Extract the (X, Y) coordinate from the center of the cell holding the provided text.  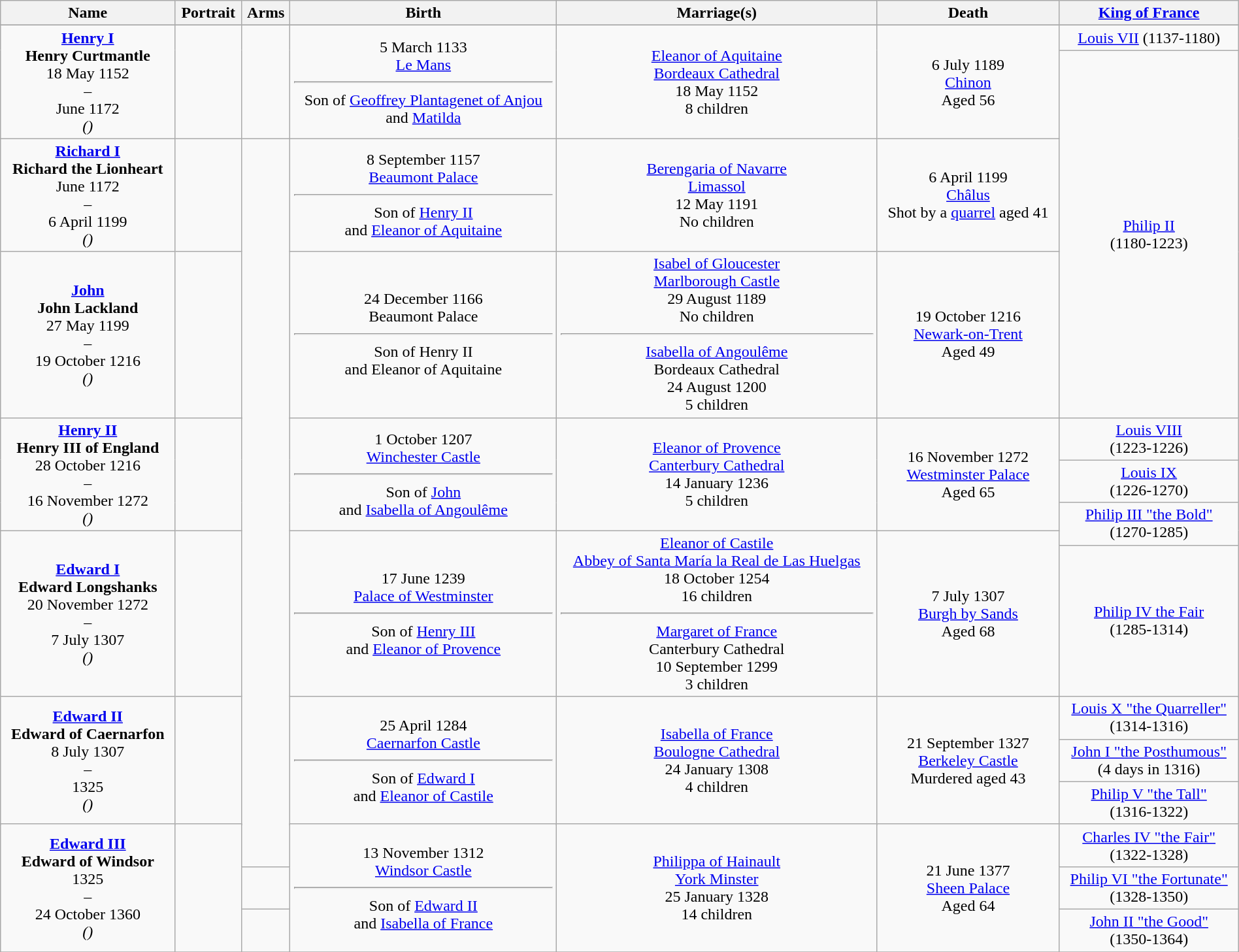
Philip III "the Bold" (1270-1285) (1149, 524)
Charles IV "the Fair" (1322-1328) (1149, 845)
Louis IX (1226-1270) (1149, 481)
Birth (423, 13)
Louis VII (1137-1180) (1149, 38)
Marriage(s) (717, 13)
Philip V "the Tall" (1316-1322) (1149, 802)
Henry IIHenry III of England28 October 1216–16 November 1272() (88, 474)
5 March 1133Le MansSon of Geoffrey Plantagenet of Anjouand Matilda (423, 82)
Philip II(1180-1223) (1149, 234)
Louis X "the Quarreller" (1314-1316) (1149, 717)
17 June 1239Palace of WestminsterSon of Henry IIIand Eleanor of Provence (423, 614)
Eleanor of ProvenceCanterbury Cathedral14 January 12365 children (717, 474)
6 July 1189ChinonAged 56 (968, 82)
25 April 1284Caernarfon CastleSon of Edward Iand Eleanor of Castile (423, 761)
24 December 1166Beaumont PalaceSon of Henry IIand Eleanor of Aquitaine (423, 335)
Philippa of HainaultYork Minster25 January 132814 children (717, 887)
Richard IRichard the LionheartJune 1172–6 April 1199() (88, 195)
Eleanor of AquitaineBordeaux Cathedral18 May 11528 children (717, 82)
Arms (266, 13)
Portrait (208, 13)
Death (968, 13)
Philip IV the Fair(1285-1314) (1149, 621)
Louis VIII (1223-1226) (1149, 439)
Isabel of GloucesterMarlborough Castle29 August 1189No children Isabella of AngoulêmeBordeaux Cathedral24 August 12005 children (717, 335)
19 October 1216Newark-on-TrentAged 49 (968, 335)
13 November 1312Windsor CastleSon of Edward IIand Isabella of France (423, 887)
Edward IIEdward of Caernarfon8 July 1307–1325() (88, 761)
21 June 1377Sheen PalaceAged 64 (968, 887)
7 July 1307Burgh by SandsAged 68 (968, 614)
Isabella of FranceBoulogne Cathedral24 January 13084 children (717, 761)
John II "the Good"(1350-1364) (1149, 930)
Philip VI "the Fortunate"(1328-1350) (1149, 887)
Edward IIIEdward of Windsor1325–24 October 1360() (88, 887)
6 April 1199ChâlusShot by a quarrel aged 41 (968, 195)
Berengaria of NavarreLimassol12 May 1191No children (717, 195)
Henry IHenry Curtmantle18 May 1152–June 1172() (88, 82)
1 October 1207Winchester CastleSon of Johnand Isabella of Angoulême (423, 474)
Edward IEdward Longshanks20 November 1272–7 July 1307() (88, 614)
King of France (1149, 13)
JohnJohn Lackland27 May 1199–19 October 1216() (88, 335)
Name (88, 13)
John I "the Posthumous" (4 days in 1316) (1149, 761)
21 September 1327Berkeley CastleMurdered aged 43 (968, 761)
8 September 1157Beaumont PalaceSon of Henry IIand Eleanor of Aquitaine (423, 195)
16 November 1272Westminster PalaceAged 65 (968, 474)
